Detect which cell encompasses the target text, then output its (x, y) center coordinate. 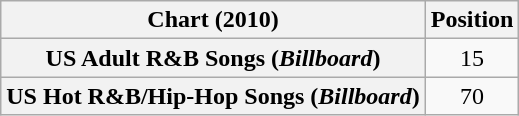
Position (472, 20)
15 (472, 58)
US Hot R&B/Hip-Hop Songs (Billboard) (213, 96)
70 (472, 96)
Chart (2010) (213, 20)
US Adult R&B Songs (Billboard) (213, 58)
